Detect which cell encompasses the target text, then output its (x, y) center coordinate. 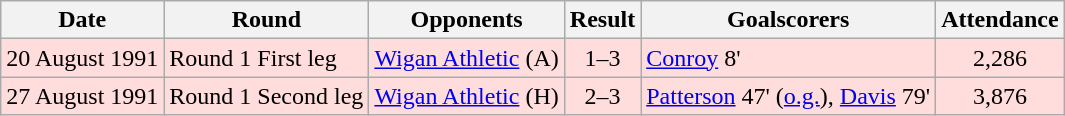
Attendance (1000, 20)
2–3 (602, 96)
3,876 (1000, 96)
Opponents (466, 20)
Wigan Athletic (A) (466, 58)
Wigan Athletic (H) (466, 96)
27 August 1991 (82, 96)
Round 1 First leg (266, 58)
Goalscorers (788, 20)
2,286 (1000, 58)
Round 1 Second leg (266, 96)
Patterson 47' (o.g.), Davis 79' (788, 96)
Conroy 8' (788, 58)
Result (602, 20)
Round (266, 20)
20 August 1991 (82, 58)
Date (82, 20)
1–3 (602, 58)
